Return the (x, y) coordinate for the center point of the cell that contains the specified text.  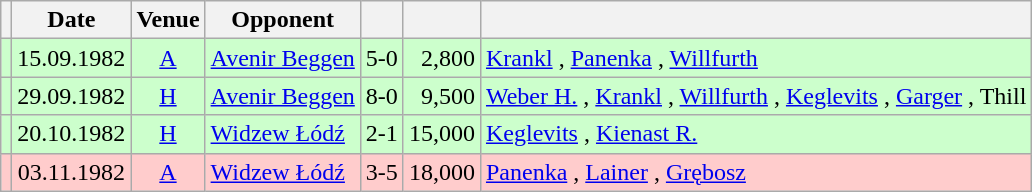
8-0 (382, 96)
Venue (168, 20)
15,000 (442, 134)
29.09.1982 (72, 96)
18,000 (442, 172)
03.11.1982 (72, 172)
Date (72, 20)
Krankl , Panenka , Willfurth (756, 58)
20.10.1982 (72, 134)
2,800 (442, 58)
Panenka , Lainer , Grębosz (756, 172)
3-5 (382, 172)
Keglevits , Kienast R. (756, 134)
2-1 (382, 134)
5-0 (382, 58)
Opponent (282, 20)
15.09.1982 (72, 58)
Weber H. , Krankl , Willfurth , Keglevits , Garger , Thill (756, 96)
9,500 (442, 96)
